Search for the cell housing the specified text and yield its [x, y] center coordinate. 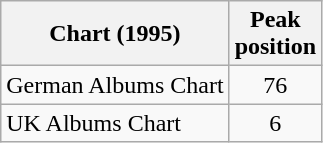
76 [275, 85]
6 [275, 123]
UK Albums Chart [115, 123]
German Albums Chart [115, 85]
Chart (1995) [115, 34]
Peakposition [275, 34]
